Detect which cell encompasses the target text, then output its (x, y) center coordinate. 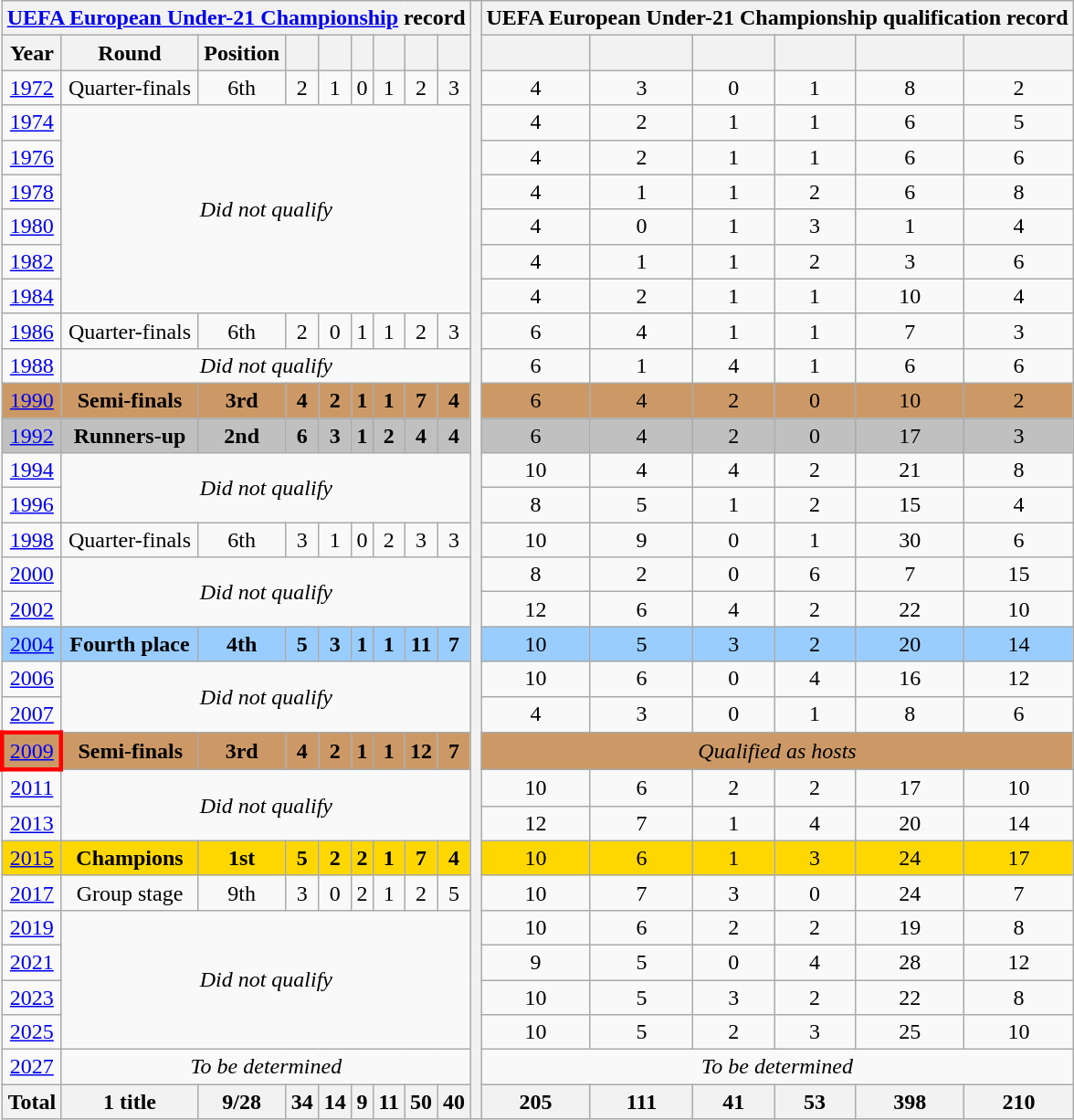
4th (242, 644)
1974 (31, 122)
Total (31, 1102)
1982 (31, 261)
21 (910, 470)
28 (910, 962)
111 (641, 1102)
2nd (242, 436)
50 (421, 1102)
2007 (31, 714)
9/28 (242, 1102)
2017 (31, 893)
Fourth place (130, 644)
2004 (31, 644)
2023 (31, 997)
2006 (31, 679)
1988 (31, 365)
41 (734, 1102)
1998 (31, 540)
UEFA European Under-21 Championship qualification record (777, 18)
UEFA European Under-21 Championship record (236, 18)
40 (454, 1102)
30 (910, 540)
1 title (130, 1102)
34 (302, 1102)
Champions (130, 858)
Group stage (130, 893)
2019 (31, 927)
Runners-up (130, 436)
Qualified as hosts (777, 751)
1984 (31, 296)
1976 (31, 157)
Year (31, 53)
2011 (31, 788)
210 (1019, 1102)
53 (815, 1102)
9th (242, 893)
Position (242, 53)
2015 (31, 858)
1972 (31, 88)
2002 (31, 609)
19 (910, 927)
25 (910, 1032)
1978 (31, 192)
2009 (31, 751)
2027 (31, 1067)
16 (910, 679)
1994 (31, 470)
1980 (31, 227)
Round (130, 53)
2000 (31, 575)
398 (910, 1102)
1990 (31, 400)
2021 (31, 962)
205 (535, 1102)
2013 (31, 823)
1986 (31, 331)
2025 (31, 1032)
1996 (31, 505)
1st (242, 858)
1992 (31, 436)
